Extract the [X, Y] coordinate from the center of the cell holding the provided text.  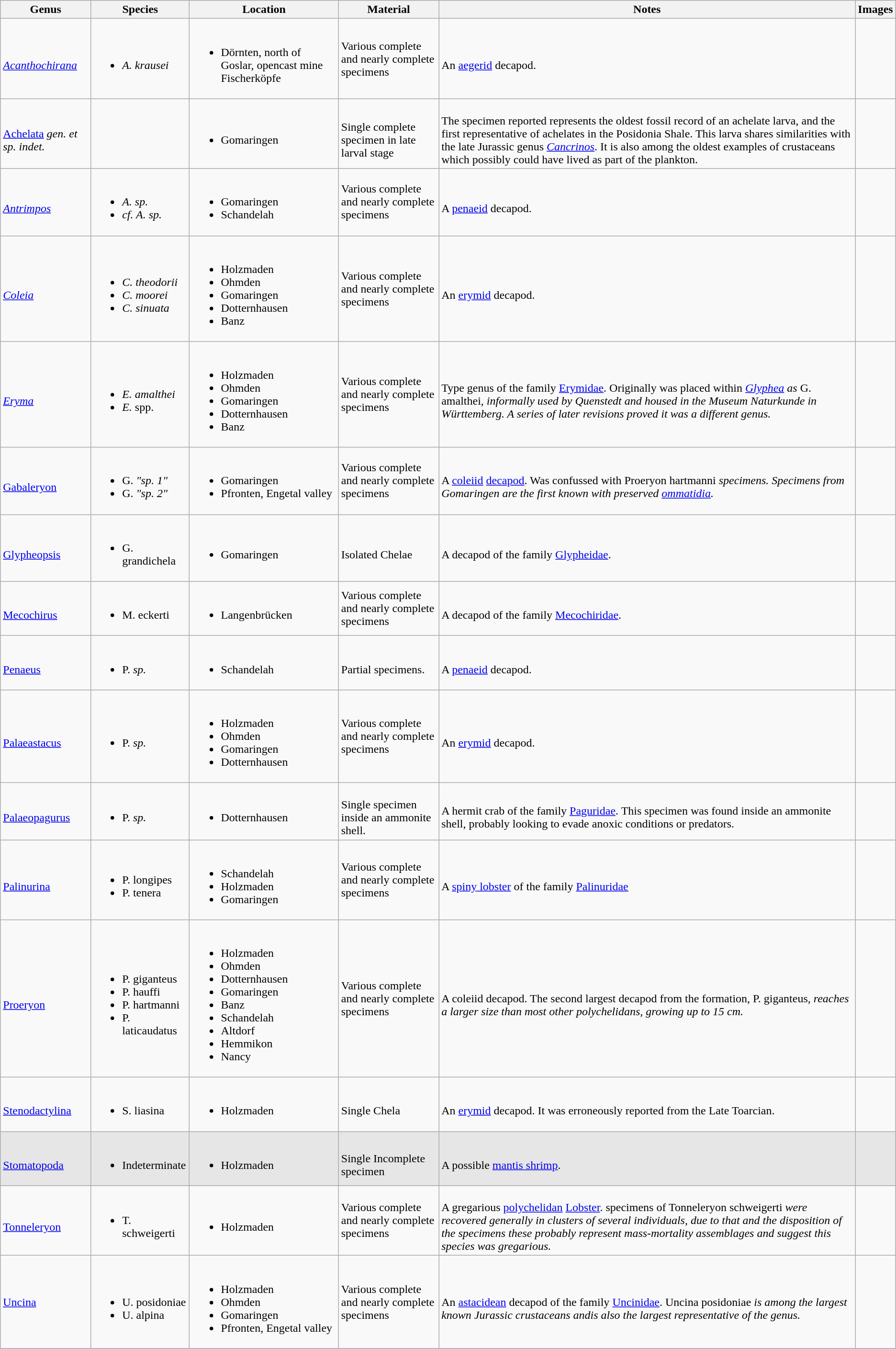
A. krausei [140, 58]
Single Chela [389, 1104]
Single complete specimen in late larval stage [389, 134]
Single Incomplete specimen [389, 1159]
Isolated Chelae [389, 548]
G. grandichela [140, 548]
Stenodactylina [46, 1104]
Langenbrücken [264, 608]
Eryma [46, 395]
T. schweigerti [140, 1221]
HolzmadenOhmdenDotternhausenGomaringenBanzSchandelahAltdorfHemmikonNancy [264, 999]
Penaeus [46, 663]
Dörnten, north of Goslar, opencast mine Fischerköpfe [264, 58]
Genus [46, 10]
M. eckerti [140, 608]
Acanthochirana [46, 58]
E. amaltheiE. spp. [140, 395]
Indeterminate [140, 1159]
A decapod of the family Mecochiridae. [647, 608]
P. giganteusP. hauffiP. hartmanniP. laticaudatus [140, 999]
A spiny lobster of the family Palinuridae [647, 880]
Mecochirus [46, 608]
Palaeastacus [46, 736]
Material [389, 10]
A. sp.cf. A. sp. [140, 202]
Partial specimens. [389, 663]
S. liasina [140, 1104]
Antrimpos [46, 202]
HolzmadenOhmdenGomaringenDotternhausen [264, 736]
Uncina [46, 1302]
Palaeopagurus [46, 811]
GomaringenPfronten, Engetal valley [264, 481]
Location [264, 10]
An aegerid decapod. [647, 58]
C. theodoriiC. mooreiC. sinuata [140, 288]
HolzmadenOhmdenGomaringenPfronten, Engetal valley [264, 1302]
Proeryon [46, 999]
A decapod of the family Glypheidae. [647, 548]
Stomatopoda [46, 1159]
G. "sp. 1"G. "sp. 2" [140, 481]
Species [140, 10]
U. posidoniaeU. alpina [140, 1302]
Schandelah [264, 663]
GomaringenSchandelah [264, 202]
SchandelahHolzmadenGomaringen [264, 880]
P. longipesP. tenera [140, 880]
Images [875, 10]
A coleiid decapod. Was confussed with Proeryon hartmanni specimens. Specimens from Gomaringen are the first known with preserved ommatidia. [647, 481]
Gabaleryon [46, 481]
Dotternhausen [264, 811]
Single specimen inside an ammonite shell. [389, 811]
Achelata gen. et sp. indet. [46, 134]
Palinurina [46, 880]
Coleia [46, 288]
A hermit crab of the family Paguridae. This specimen was found inside an ammonite shell, probably looking to evade anoxic conditions or predators. [647, 811]
Glypheopsis [46, 548]
Notes [647, 10]
Tonneleryon [46, 1221]
An erymid decapod. It was erroneously reported from the Late Toarcian. [647, 1104]
A possible mantis shrimp. [647, 1159]
